Return the (x, y) coordinate for the center point of the cell that contains the specified text.  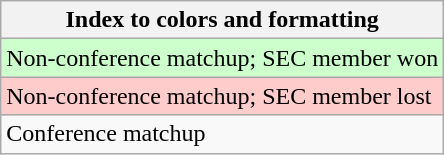
Non-conference matchup; SEC member lost (222, 96)
Conference matchup (222, 134)
Non-conference matchup; SEC member won (222, 58)
Index to colors and formatting (222, 20)
